From the cell containing the given text, extract its center point as (X, Y) coordinate. 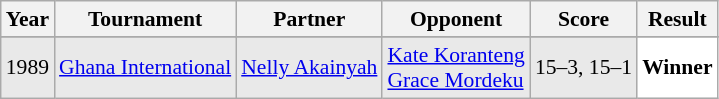
Score (584, 19)
Year (28, 19)
Nelly Akainyah (309, 68)
Partner (309, 19)
Opponent (456, 19)
Result (678, 19)
1989 (28, 68)
Winner (678, 68)
Ghana International (145, 68)
Tournament (145, 19)
Kate Koranteng Grace Mordeku (456, 68)
15–3, 15–1 (584, 68)
